Output the (x, y) coordinate of the center of the cell containing the given text.  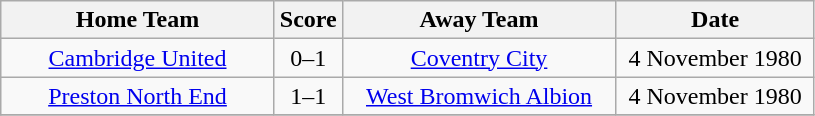
Away Team (479, 20)
Date (716, 20)
Score (308, 20)
1–1 (308, 96)
Coventry City (479, 58)
Home Team (138, 20)
Preston North End (138, 96)
0–1 (308, 58)
West Bromwich Albion (479, 96)
Cambridge United (138, 58)
